From the cell containing the given text, extract its center point as (X, Y) coordinate. 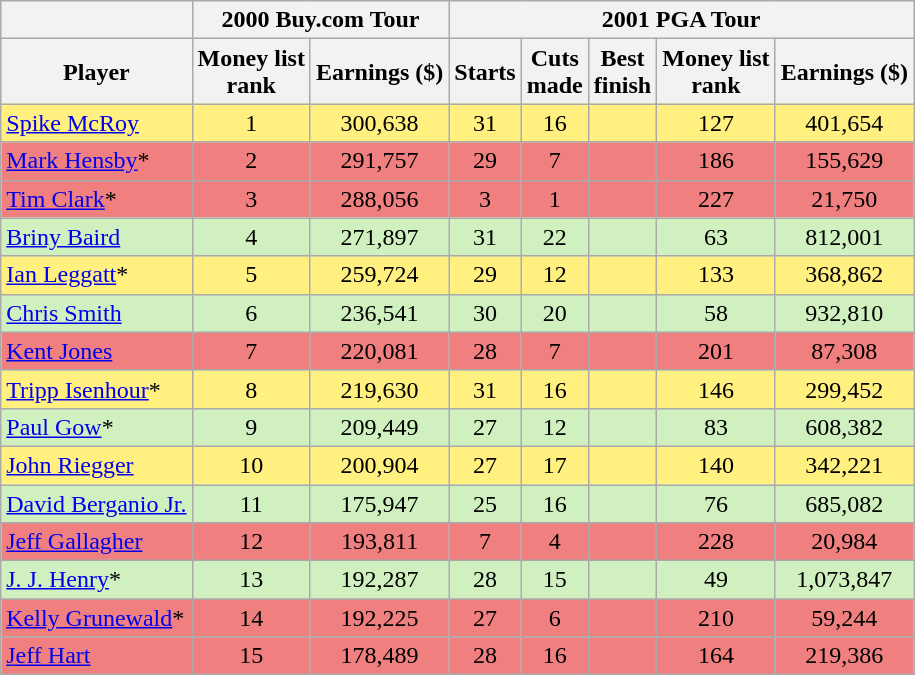
133 (716, 275)
Player (96, 72)
11 (251, 503)
76 (716, 503)
271,897 (379, 237)
210 (716, 618)
812,001 (844, 237)
178,489 (379, 656)
220,081 (379, 351)
8 (251, 389)
Tim Clark* (96, 199)
83 (716, 427)
Paul Gow* (96, 427)
401,654 (844, 123)
368,862 (844, 275)
David Berganio Jr. (96, 503)
1,073,847 (844, 580)
146 (716, 389)
200,904 (379, 465)
192,225 (379, 618)
2001 PGA Tour (682, 20)
5 (251, 275)
300,638 (379, 123)
164 (716, 656)
932,810 (844, 313)
Bestfinish (622, 72)
9 (251, 427)
13 (251, 580)
30 (485, 313)
Starts (485, 72)
342,221 (844, 465)
685,082 (844, 503)
Kent Jones (96, 351)
186 (716, 161)
140 (716, 465)
22 (554, 237)
201 (716, 351)
209,449 (379, 427)
J. J. Henry* (96, 580)
Cutsmade (554, 72)
2000 Buy.com Tour (320, 20)
17 (554, 465)
John Riegger (96, 465)
Chris Smith (96, 313)
14 (251, 618)
Kelly Grunewald* (96, 618)
219,386 (844, 656)
49 (716, 580)
193,811 (379, 542)
228 (716, 542)
291,757 (379, 161)
192,287 (379, 580)
608,382 (844, 427)
Jeff Hart (96, 656)
175,947 (379, 503)
155,629 (844, 161)
236,541 (379, 313)
Tripp Isenhour* (96, 389)
63 (716, 237)
Jeff Gallagher (96, 542)
Briny Baird (96, 237)
Spike McRoy (96, 123)
Mark Hensby* (96, 161)
58 (716, 313)
219,630 (379, 389)
288,056 (379, 199)
59,244 (844, 618)
25 (485, 503)
20,984 (844, 542)
87,308 (844, 351)
299,452 (844, 389)
Ian Leggatt* (96, 275)
21,750 (844, 199)
2 (251, 161)
20 (554, 313)
10 (251, 465)
259,724 (379, 275)
227 (716, 199)
127 (716, 123)
